Scan for the cell matching the given text and deliver its (x, y) coordinate at center. 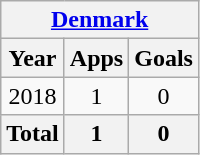
Year (33, 58)
2018 (33, 96)
Goals (164, 58)
Total (33, 134)
Denmark (100, 20)
Apps (96, 58)
